Scan for the cell matching the given text and deliver its (x, y) coordinate at center. 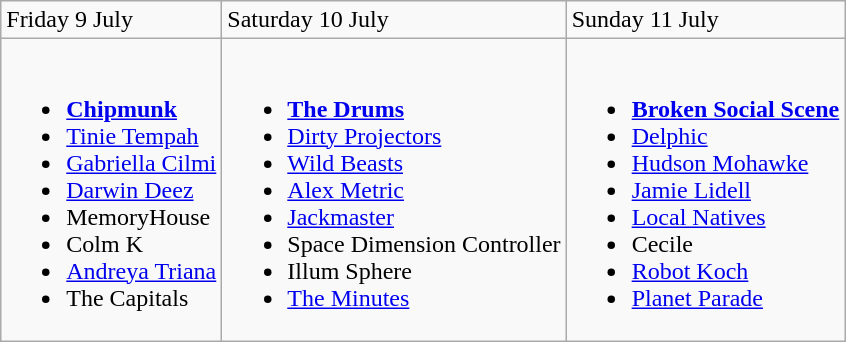
Saturday 10 July (394, 20)
Sunday 11 July (706, 20)
Friday 9 July (112, 20)
The DrumsDirty ProjectorsWild BeastsAlex MetricJackmasterSpace Dimension ControllerIllum SphereThe Minutes (394, 190)
Broken Social SceneDelphicHudson MohawkeJamie LidellLocal NativesCecileRobot KochPlanet Parade (706, 190)
ChipmunkTinie TempahGabriella CilmiDarwin DeezMemoryHouseColm KAndreya TrianaThe Capitals (112, 190)
